Output the (x, y) coordinate of the center of the cell containing the given text.  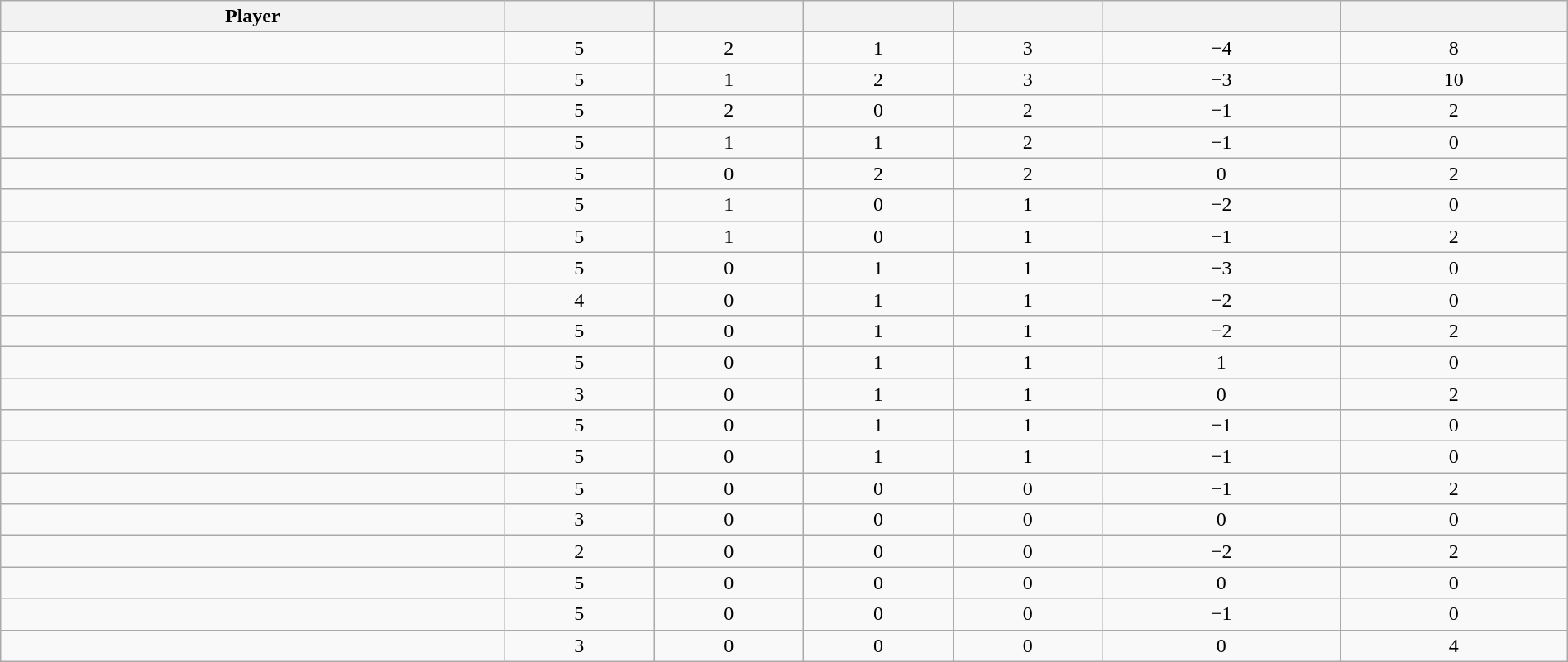
10 (1454, 79)
−4 (1221, 48)
8 (1454, 48)
Player (253, 17)
